Search for the cell housing the specified text and yield its [x, y] center coordinate. 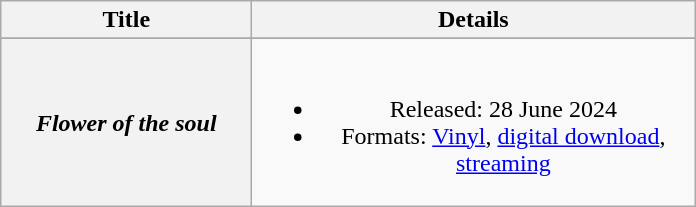
Title [126, 20]
Released: 28 June 2024Formats: Vinyl, digital download, streaming [474, 122]
Flower of the soul [126, 122]
Details [474, 20]
